For the text-containing cell, return its midpoint in [x, y] coordinate format. 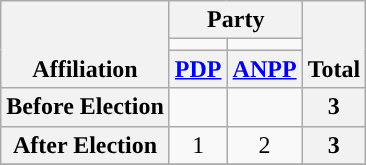
Total [334, 44]
PDP [198, 69]
ANPP [264, 69]
1 [198, 145]
Affiliation [86, 44]
Party [236, 20]
Before Election [86, 107]
After Election [86, 145]
2 [264, 145]
